Capture the cell that displays the provided text and extract its [x, y] central coordinate. 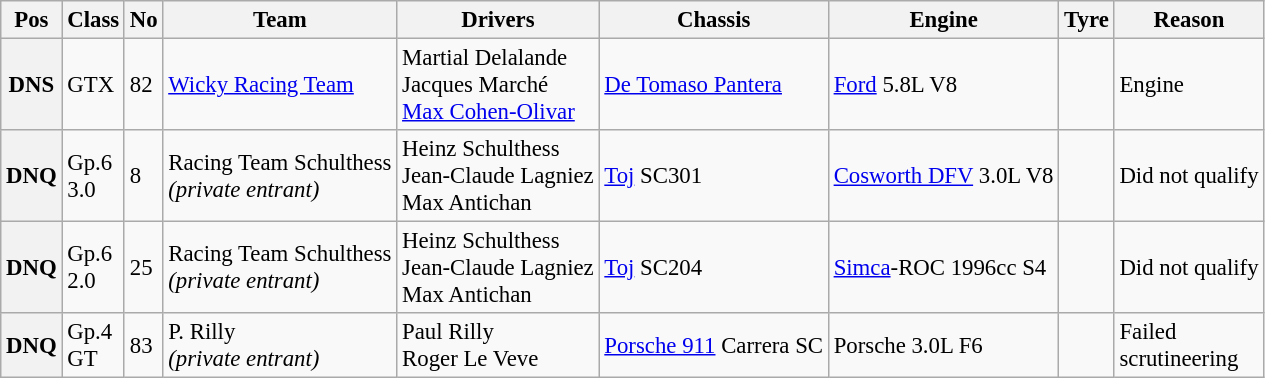
Gp.4GT [94, 346]
Gp.63.0 [94, 176]
Toj SC204 [714, 268]
Ford 5.8L V8 [943, 85]
Cosworth DFV 3.0L V8 [943, 176]
Porsche 911 Carrera SC [714, 346]
Wicky Racing Team [280, 85]
Failed scrutineering [1189, 346]
82 [143, 85]
Team [280, 20]
Gp.62.0 [94, 268]
Class [94, 20]
Porsche 3.0L F6 [943, 346]
Tyre [1086, 20]
Paul Rilly Roger Le Veve [498, 346]
Pos [32, 20]
83 [143, 346]
Toj SC301 [714, 176]
DNS [32, 85]
P. Rilly(private entrant) [280, 346]
Chassis [714, 20]
Martial Delalande Jacques Marché Max Cohen-Olivar [498, 85]
Simca-ROC 1996cc S4 [943, 268]
De Tomaso Pantera [714, 85]
No [143, 20]
8 [143, 176]
25 [143, 268]
Drivers [498, 20]
GTX [94, 85]
Reason [1189, 20]
